Determine the (X, Y) coordinate at the center of the cell enclosing the given text.  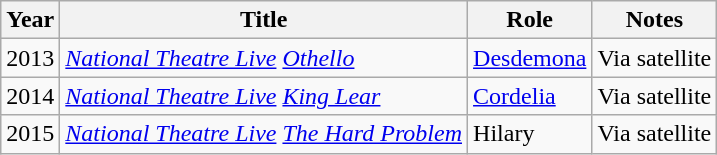
2013 (30, 58)
Desdemona (530, 58)
Notes (654, 20)
2014 (30, 96)
Cordelia (530, 96)
Year (30, 20)
National Theatre Live Othello (264, 58)
Hilary (530, 134)
National Theatre Live The Hard Problem (264, 134)
Title (264, 20)
2015 (30, 134)
National Theatre Live King Lear (264, 96)
Role (530, 20)
